Identify which cell holds the provided text, then report its [X, Y] central coordinate. 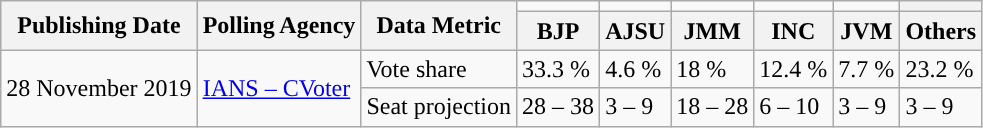
28 November 2019 [99, 88]
Vote share [439, 69]
INC [794, 31]
JVM [866, 31]
7.7 % [866, 69]
18 % [712, 69]
AJSU [636, 31]
23.2 % [941, 69]
6 – 10 [794, 107]
Polling Agency [279, 26]
BJP [558, 31]
18 – 28 [712, 107]
Others [941, 31]
IANS – CVoter [279, 88]
Data Metric [439, 26]
JMM [712, 31]
4.6 % [636, 69]
Seat projection [439, 107]
Publishing Date [99, 26]
33.3 % [558, 69]
28 – 38 [558, 107]
12.4 % [794, 69]
